Find where the given text appears and provide that cell's center as [X, Y] coordinate. 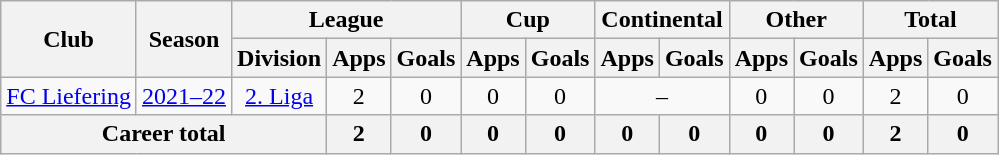
Division [280, 58]
League [346, 20]
Cup [528, 20]
Total [930, 20]
2021–22 [184, 96]
– [662, 96]
Season [184, 39]
2. Liga [280, 96]
Other [796, 20]
Club [69, 39]
Career total [164, 134]
FC Liefering [69, 96]
Continental [662, 20]
